Locate the cell with the specified text and output its (x, y) center coordinate. 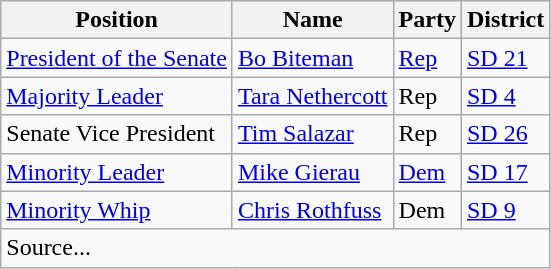
SD 26 (505, 134)
Tim Salazar (312, 134)
Bo Biteman (312, 58)
District (505, 20)
Minority Leader (117, 172)
President of the Senate (117, 58)
SD 9 (505, 210)
Senate Vice President (117, 134)
Majority Leader (117, 96)
Source... (276, 248)
Party (427, 20)
Position (117, 20)
Mike Gierau (312, 172)
Chris Rothfuss (312, 210)
SD 17 (505, 172)
SD 21 (505, 58)
SD 4 (505, 96)
Name (312, 20)
Tara Nethercott (312, 96)
Minority Whip (117, 210)
